Capture the cell that displays the provided text and extract its (X, Y) central coordinate. 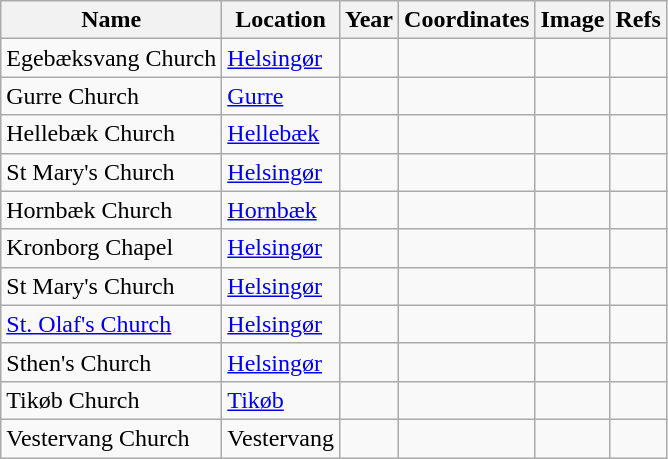
Refs (638, 20)
Hellebæk Church (112, 134)
Year (368, 20)
St. Olaf's Church (112, 324)
Name (112, 20)
Tikøb (281, 400)
Kronborg Chapel (112, 248)
Vestervang (281, 438)
Vestervang Church (112, 438)
Coordinates (467, 20)
Hornbæk (281, 210)
Hellebæk (281, 134)
Sthen's Church (112, 362)
Gurre (281, 96)
Tikøb Church (112, 400)
Hornbæk Church (112, 210)
Egebæksvang Church (112, 58)
Location (281, 20)
Gurre Church (112, 96)
Image (572, 20)
